From the cell containing the given text, extract its center point as [X, Y] coordinate. 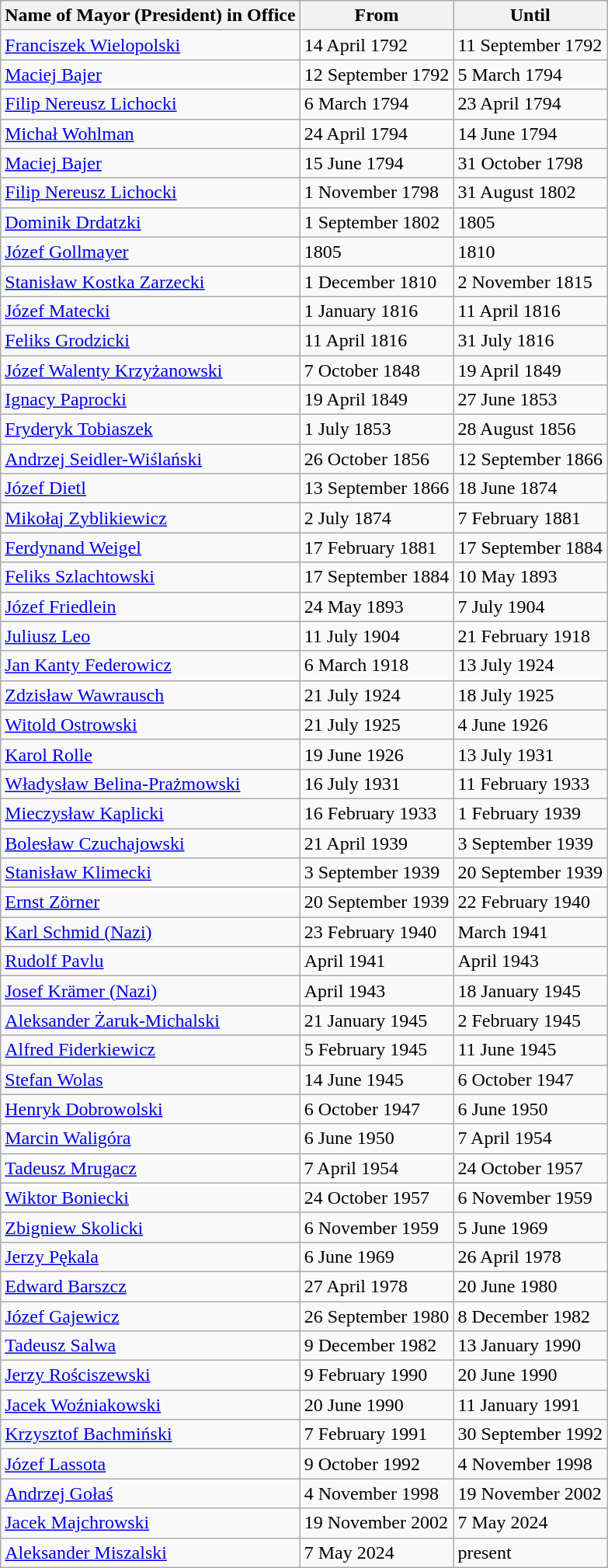
13 January 1990 [530, 1346]
18 June 1874 [530, 488]
Franciszek Wielopolski [151, 45]
19 June 1926 [377, 754]
4 June 1926 [530, 725]
10 May 1893 [530, 577]
Josef Krämer (Nazi) [151, 991]
12 September 1866 [530, 459]
Name of Mayor (President) in Office [151, 16]
30 September 1992 [530, 1434]
Wiktor Boniecki [151, 1198]
1 September 1802 [377, 222]
31 October 1798 [530, 163]
1 February 1939 [530, 813]
Mikołaj Zyblikiewicz [151, 518]
Jan Kanty Federowicz [151, 666]
13 September 1866 [377, 488]
Ignacy Paprocki [151, 400]
7 October 1848 [377, 370]
21 July 1925 [377, 725]
Józef Matecki [151, 311]
11 July 1904 [377, 636]
April 1941 [377, 961]
1 November 1798 [377, 193]
11 January 1991 [530, 1405]
Władysław Belina-Prażmowski [151, 784]
Jerzy Pękala [151, 1257]
2 July 1874 [377, 518]
28 August 1856 [530, 429]
Aleksander Żaruk-Michalski [151, 1020]
9 October 1992 [377, 1464]
Tadeusz Salwa [151, 1346]
Michał Wohlman [151, 134]
5 February 1945 [377, 1050]
6 June 1969 [377, 1257]
9 December 1982 [377, 1346]
5 June 1969 [530, 1227]
Stefan Wolas [151, 1080]
6 March 1794 [377, 104]
Jacek Majchrowski [151, 1523]
18 January 1945 [530, 991]
Ferdynand Weigel [151, 548]
Andrzej Seidler-Wiślański [151, 459]
1 July 1853 [377, 429]
26 September 1980 [377, 1316]
5 March 1794 [530, 75]
Stanisław Klimecki [151, 873]
11 June 1945 [530, 1050]
14 April 1792 [377, 45]
8 December 1982 [530, 1316]
Karol Rolle [151, 754]
7 July 1904 [530, 607]
Witold Ostrowski [151, 725]
Bolesław Czuchajowski [151, 843]
31 August 1802 [530, 193]
17 February 1881 [377, 548]
Aleksander Miszalski [151, 1552]
present [530, 1552]
26 October 1856 [377, 459]
Marcin Waligóra [151, 1139]
Józef Gajewicz [151, 1316]
Alfred Fiderkiewicz [151, 1050]
12 September 1792 [377, 75]
Józef Friedlein [151, 607]
2 February 1945 [530, 1020]
Fryderyk Tobiaszek [151, 429]
1810 [530, 252]
Mieczysław Kaplicki [151, 813]
31 July 1816 [530, 340]
6 March 1918 [377, 666]
Józef Gollmayer [151, 252]
Tadeusz Mrugacz [151, 1168]
16 July 1931 [377, 784]
Dominik Drdatzki [151, 222]
27 June 1853 [530, 400]
Zdzisław Wawrausch [151, 695]
Edward Barszcz [151, 1286]
From [377, 16]
March 1941 [530, 932]
9 February 1990 [377, 1375]
Ernst Zörner [151, 902]
16 February 1933 [377, 813]
Jerzy Rościszewski [151, 1375]
7 February 1991 [377, 1434]
11 February 1933 [530, 784]
Józef Dietl [151, 488]
2 November 1815 [530, 281]
14 June 1794 [530, 134]
7 February 1881 [530, 518]
23 February 1940 [377, 932]
Feliks Grodzicki [151, 340]
24 April 1794 [377, 134]
Krzysztof Bachmiński [151, 1434]
1 January 1816 [377, 311]
Feliks Szlachtowski [151, 577]
Rudolf Pavlu [151, 961]
11 September 1792 [530, 45]
26 April 1978 [530, 1257]
Józef Lassota [151, 1464]
Andrzej Gołaś [151, 1493]
13 July 1924 [530, 666]
23 April 1794 [530, 104]
15 June 1794 [377, 163]
21 February 1918 [530, 636]
Until [530, 16]
20 June 1980 [530, 1286]
24 May 1893 [377, 607]
21 January 1945 [377, 1020]
22 February 1940 [530, 902]
Juliusz Leo [151, 636]
13 July 1931 [530, 754]
21 July 1924 [377, 695]
Zbigniew Skolicki [151, 1227]
18 July 1925 [530, 695]
21 April 1939 [377, 843]
Jacek Woźniakowski [151, 1405]
14 June 1945 [377, 1080]
Henryk Dobrowolski [151, 1109]
27 April 1978 [377, 1286]
1 December 1810 [377, 281]
Józef Walenty Krzyżanowski [151, 370]
Stanisław Kostka Zarzecki [151, 281]
Karl Schmid (Nazi) [151, 932]
